Provide the (x, y) coordinate of the cell's center where the given text is located.  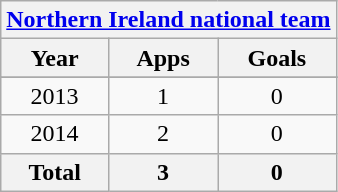
Total (55, 172)
1 (162, 96)
2 (162, 134)
2014 (55, 134)
Year (55, 58)
Goals (277, 58)
Northern Ireland national team (168, 20)
Apps (162, 58)
3 (162, 172)
2013 (55, 96)
